Extract the (x, y) coordinate from the center of the cell holding the provided text.  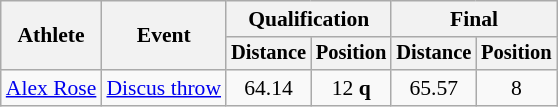
Final (474, 19)
8 (516, 88)
12 q (351, 88)
Alex Rose (52, 88)
Athlete (52, 36)
Discus throw (164, 88)
Qualification (308, 19)
64.14 (268, 88)
65.57 (434, 88)
Event (164, 36)
